Provide the (X, Y) coordinate of the cell's center where the given text is located.  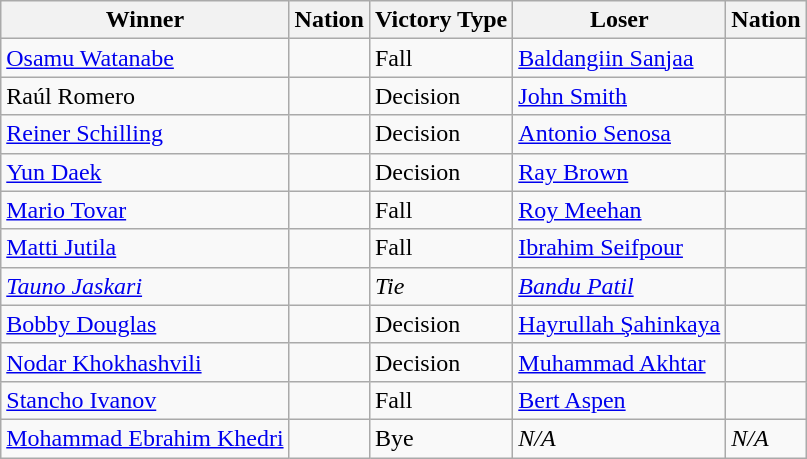
Osamu Watanabe (145, 58)
Ibrahim Seifpour (620, 248)
Bobby Douglas (145, 324)
Bert Aspen (620, 400)
Bye (440, 438)
Winner (145, 20)
Victory Type (440, 20)
Baldangiin Sanjaa (620, 58)
Mario Tovar (145, 210)
Mohammad Ebrahim Khedri (145, 438)
Hayrullah Şahinkaya (620, 324)
Loser (620, 20)
Nodar Khokhashvili (145, 362)
Tauno Jaskari (145, 286)
Yun Daek (145, 172)
Raúl Romero (145, 96)
Bandu Patil (620, 286)
Tie (440, 286)
Antonio Senosa (620, 134)
Reiner Schilling (145, 134)
Roy Meehan (620, 210)
Ray Brown (620, 172)
Matti Jutila (145, 248)
Muhammad Akhtar (620, 362)
John Smith (620, 96)
Stancho Ivanov (145, 400)
